Capture the cell that displays the provided text and extract its [x, y] central coordinate. 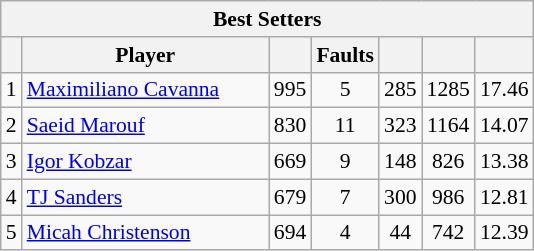
17.46 [504, 90]
300 [400, 197]
Micah Christenson [146, 233]
669 [290, 162]
9 [345, 162]
12.39 [504, 233]
1164 [448, 126]
13.38 [504, 162]
11 [345, 126]
742 [448, 233]
TJ Sanders [146, 197]
826 [448, 162]
323 [400, 126]
14.07 [504, 126]
Maximiliano Cavanna [146, 90]
986 [448, 197]
679 [290, 197]
1 [12, 90]
Saeid Marouf [146, 126]
Best Setters [268, 19]
12.81 [504, 197]
7 [345, 197]
Player [146, 55]
995 [290, 90]
148 [400, 162]
Igor Kobzar [146, 162]
830 [290, 126]
694 [290, 233]
2 [12, 126]
Faults [345, 55]
44 [400, 233]
1285 [448, 90]
3 [12, 162]
285 [400, 90]
